Return the [X, Y] coordinate for the center point of the cell that contains the specified text.  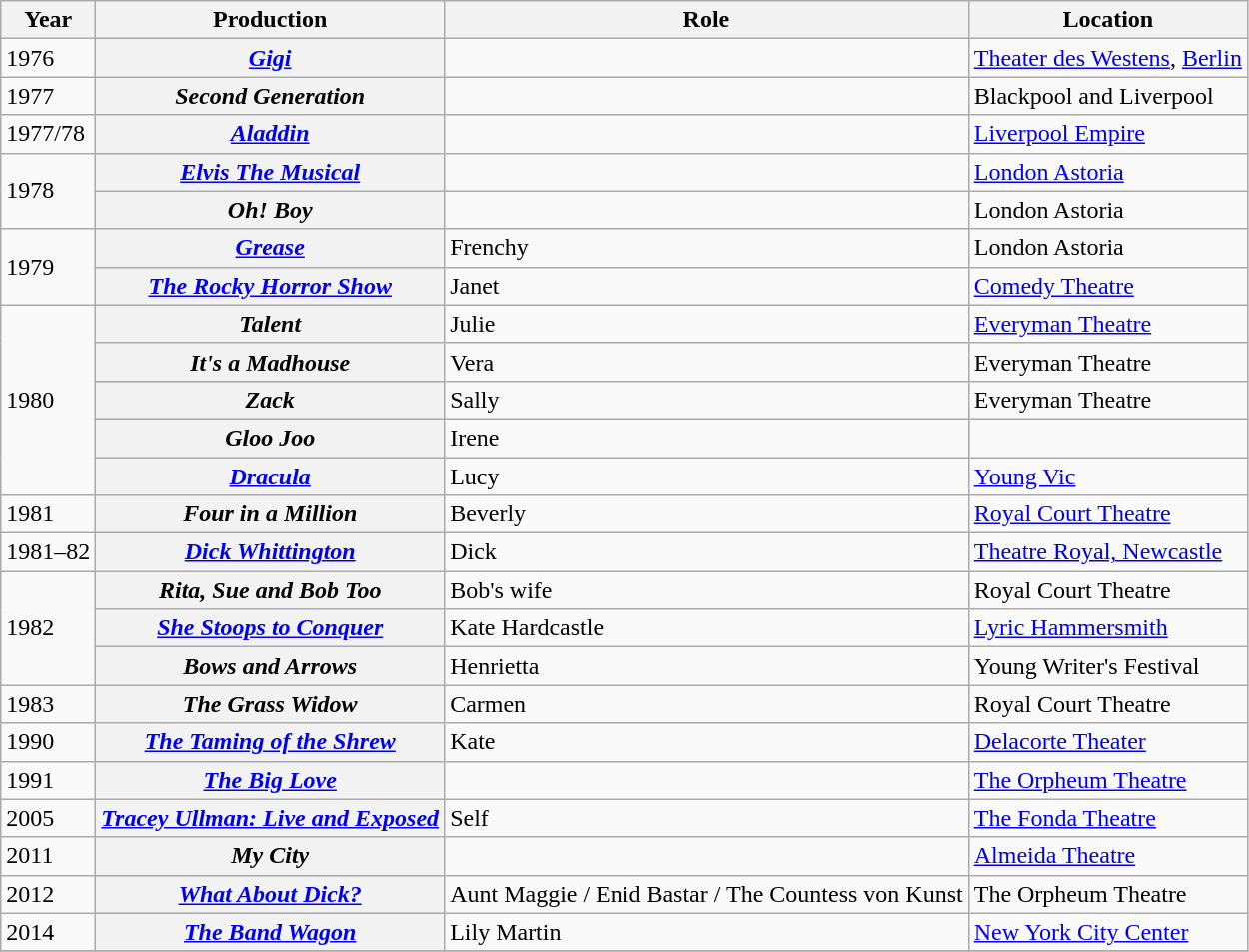
Rita, Sue and Bob Too [270, 590]
Irene [707, 438]
1981 [48, 514]
Oh! Boy [270, 210]
Comedy Theatre [1107, 286]
2005 [48, 818]
Aladdin [270, 134]
2011 [48, 856]
Beverly [707, 514]
Kate [707, 742]
Bows and Arrows [270, 666]
Lucy [707, 476]
Role [707, 20]
Four in a Million [270, 514]
Theater des Westens, Berlin [1107, 58]
1990 [48, 742]
Location [1107, 20]
Lily Martin [707, 932]
The Taming of the Shrew [270, 742]
Aunt Maggie / Enid Bastar / The Countess von Kunst [707, 894]
Frenchy [707, 248]
1977/78 [48, 134]
New York City Center [1107, 932]
Almeida Theatre [1107, 856]
1979 [48, 267]
1977 [48, 96]
1991 [48, 780]
1980 [48, 400]
2012 [48, 894]
Lyric Hammersmith [1107, 628]
Sally [707, 400]
Grease [270, 248]
Dracula [270, 476]
The Rocky Horror Show [270, 286]
It's a Madhouse [270, 362]
Second Generation [270, 96]
Young Writer's Festival [1107, 666]
Elvis The Musical [270, 172]
She Stoops to Conquer [270, 628]
The Big Love [270, 780]
Vera [707, 362]
Production [270, 20]
My City [270, 856]
Henrietta [707, 666]
Dick Whittington [270, 552]
Young Vic [1107, 476]
Gloo Joo [270, 438]
Year [48, 20]
Bob's wife [707, 590]
Kate Hardcastle [707, 628]
Blackpool and Liverpool [1107, 96]
Theatre Royal, Newcastle [1107, 552]
Gigi [270, 58]
1982 [48, 628]
Delacorte Theater [1107, 742]
Self [707, 818]
Zack [270, 400]
The Grass Widow [270, 704]
Carmen [707, 704]
The Band Wagon [270, 932]
Liverpool Empire [1107, 134]
Julie [707, 324]
1976 [48, 58]
Dick [707, 552]
Talent [270, 324]
1983 [48, 704]
1978 [48, 191]
Janet [707, 286]
2014 [48, 932]
1981–82 [48, 552]
The Fonda Theatre [1107, 818]
Tracey Ullman: Live and Exposed [270, 818]
What About Dick? [270, 894]
